Locate the cell with the specified text and output its (x, y) center coordinate. 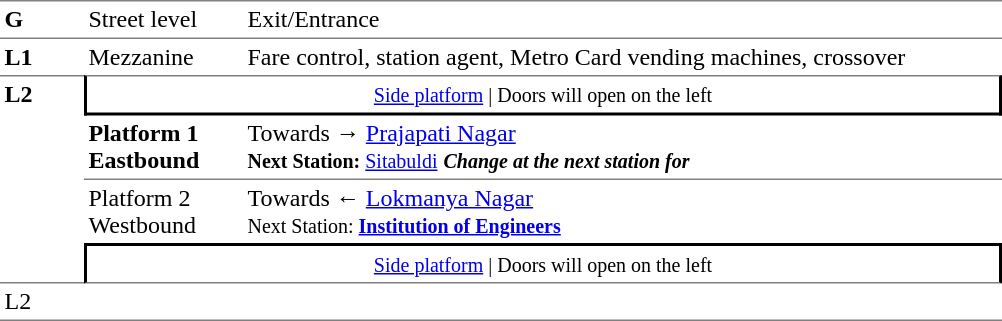
Platform 2Westbound (164, 212)
Exit/Entrance (622, 20)
Street level (164, 20)
L2 (42, 179)
Mezzanine (164, 57)
G (42, 20)
Towards ← Lokmanya NagarNext Station: Institution of Engineers (622, 212)
Platform 1Eastbound (164, 148)
Towards → Prajapati NagarNext Station: Sitabuldi Change at the next station for (622, 148)
L1 (42, 57)
Fare control, station agent, Metro Card vending machines, crossover (622, 57)
